From the cell containing the given text, extract its center point as (X, Y) coordinate. 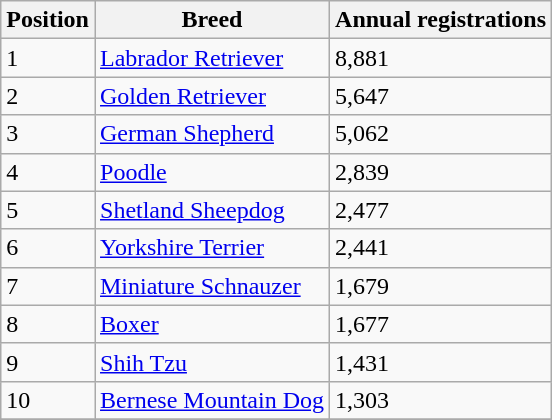
Shih Tzu (212, 362)
8,881 (441, 58)
7 (48, 286)
Boxer (212, 324)
5,062 (441, 134)
Annual registrations (441, 20)
Labrador Retriever (212, 58)
German Shepherd (212, 134)
2,477 (441, 210)
Yorkshire Terrier (212, 248)
1,431 (441, 362)
8 (48, 324)
Breed (212, 20)
3 (48, 134)
Miniature Schnauzer (212, 286)
Golden Retriever (212, 96)
2,441 (441, 248)
Shetland Sheepdog (212, 210)
5 (48, 210)
2 (48, 96)
5,647 (441, 96)
2,839 (441, 172)
1,677 (441, 324)
Poodle (212, 172)
Bernese Mountain Dog (212, 400)
10 (48, 400)
Position (48, 20)
4 (48, 172)
1,679 (441, 286)
1,303 (441, 400)
9 (48, 362)
1 (48, 58)
6 (48, 248)
